Output the (x, y) coordinate of the center of the cell containing the given text.  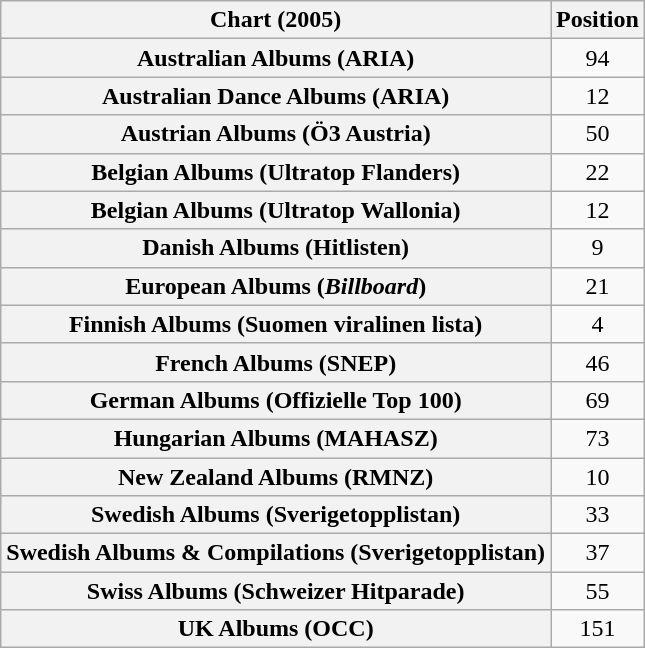
Australian Dance Albums (ARIA) (276, 96)
10 (598, 477)
9 (598, 248)
37 (598, 553)
73 (598, 438)
22 (598, 172)
Belgian Albums (Ultratop Wallonia) (276, 210)
New Zealand Albums (RMNZ) (276, 477)
Chart (2005) (276, 20)
Austrian Albums (Ö3 Austria) (276, 134)
55 (598, 591)
Swiss Albums (Schweizer Hitparade) (276, 591)
33 (598, 515)
UK Albums (OCC) (276, 629)
European Albums (Billboard) (276, 286)
French Albums (SNEP) (276, 362)
Position (598, 20)
German Albums (Offizielle Top 100) (276, 400)
Australian Albums (ARIA) (276, 58)
4 (598, 324)
Hungarian Albums (MAHASZ) (276, 438)
Danish Albums (Hitlisten) (276, 248)
21 (598, 286)
69 (598, 400)
151 (598, 629)
Swedish Albums & Compilations (Sverigetopplistan) (276, 553)
Swedish Albums (Sverigetopplistan) (276, 515)
94 (598, 58)
46 (598, 362)
Finnish Albums (Suomen viralinen lista) (276, 324)
50 (598, 134)
Belgian Albums (Ultratop Flanders) (276, 172)
